Find where the given text appears and provide that cell's center as (X, Y) coordinate. 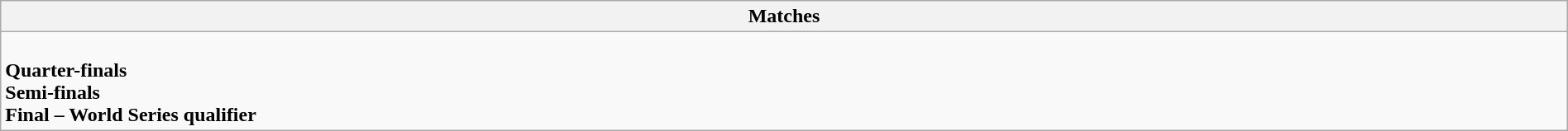
Matches (784, 16)
Quarter-finals Semi-finals Final – World Series qualifier (784, 81)
